From the cell containing the given text, extract its center point as (X, Y) coordinate. 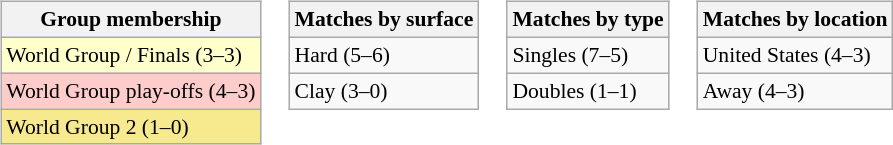
Group membership (130, 20)
Doubles (1–1) (588, 91)
Clay (3–0) (384, 91)
World Group / Finals (3–3) (130, 55)
Matches by type (588, 20)
World Group play-offs (4–3) (130, 91)
Away (4–3) (796, 91)
United States (4–3) (796, 55)
Hard (5–6) (384, 55)
Matches by location (796, 20)
World Group 2 (1–0) (130, 127)
Matches by surface (384, 20)
Singles (7–5) (588, 55)
